Return the [X, Y] coordinate for the center point of the cell that contains the specified text.  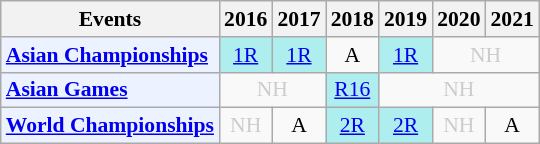
2018 [352, 19]
Asian Games [110, 90]
Asian Championships [110, 55]
2016 [246, 19]
2021 [512, 19]
2019 [406, 19]
World Championships [110, 126]
Events [110, 19]
R16 [352, 90]
2017 [298, 19]
2020 [458, 19]
